Output the [X, Y] coordinate of the center of the cell containing the given text.  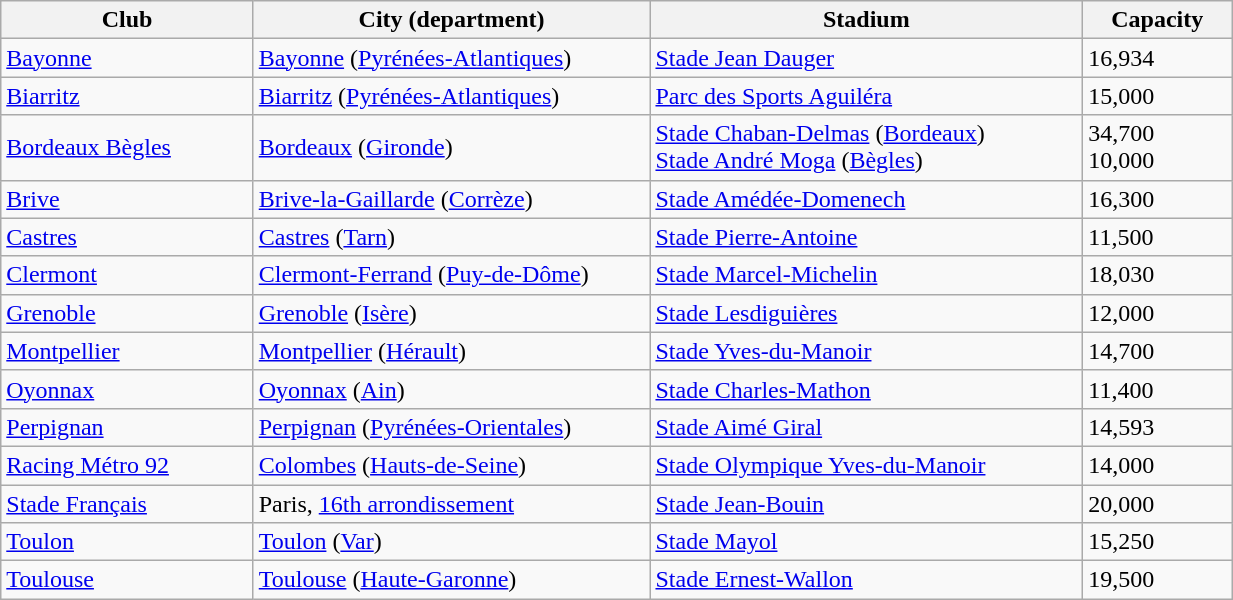
Stade Lesdiguières [866, 313]
11,500 [1158, 237]
Stade Charles-Mathon [866, 389]
Perpignan [127, 427]
Biarritz [127, 96]
Toulouse [127, 580]
Brive-la-Gaillarde (Corrèze) [452, 199]
Stade Marcel-Michelin [866, 275]
Colombes (Hauts-de-Seine) [452, 465]
City (department) [452, 20]
Stade Pierre-Antoine [866, 237]
Parc des Sports Aguiléra [866, 96]
Clermont-Ferrand (Puy-de-Dôme) [452, 275]
Bordeaux Bègles [127, 148]
Perpignan (Pyrénées-Orientales) [452, 427]
Grenoble (Isère) [452, 313]
Stade Jean-Bouin [866, 503]
Clermont [127, 275]
Stade Olympique Yves-du-Manoir [866, 465]
19,500 [1158, 580]
Paris, 16th arrondissement [452, 503]
Stade Amédée-Domenech [866, 199]
Stade Chaban-Delmas (Bordeaux)Stade André Moga (Bègles) [866, 148]
Toulon [127, 542]
Stade Yves-du-Manoir [866, 351]
Montpellier (Hérault) [452, 351]
18,030 [1158, 275]
34,70010,000 [1158, 148]
16,300 [1158, 199]
15,000 [1158, 96]
14,000 [1158, 465]
12,000 [1158, 313]
15,250 [1158, 542]
Stade Français [127, 503]
Oyonnax [127, 389]
Toulouse (Haute-Garonne) [452, 580]
11,400 [1158, 389]
Stade Ernest-Wallon [866, 580]
Brive [127, 199]
Stade Jean Dauger [866, 58]
20,000 [1158, 503]
Bayonne (Pyrénées-Atlantiques) [452, 58]
Montpellier [127, 351]
Castres [127, 237]
Grenoble [127, 313]
Biarritz (Pyrénées-Atlantiques) [452, 96]
Stade Aimé Giral [866, 427]
Castres (Tarn) [452, 237]
Bayonne [127, 58]
Oyonnax (Ain) [452, 389]
14,700 [1158, 351]
Capacity [1158, 20]
Bordeaux (Gironde) [452, 148]
Racing Métro 92 [127, 465]
16,934 [1158, 58]
14,593 [1158, 427]
Club [127, 20]
Stadium [866, 20]
Toulon (Var) [452, 542]
Stade Mayol [866, 542]
